Locate the cell with the specified text and output its (X, Y) center coordinate. 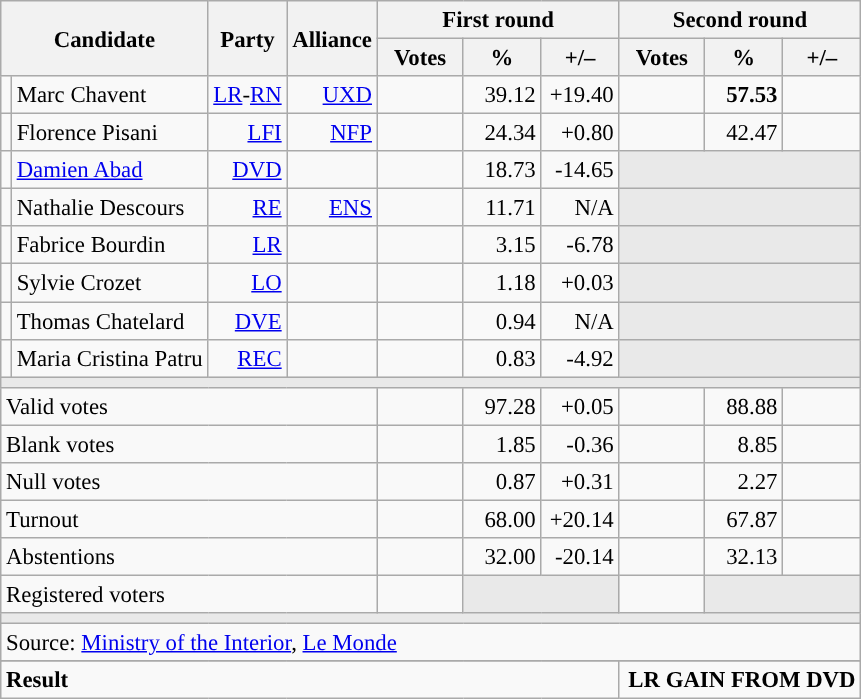
REC (248, 358)
Registered voters (190, 594)
32.13 (744, 557)
+20.14 (580, 519)
Second round (740, 20)
-20.14 (580, 557)
42.47 (744, 133)
57.53 (744, 95)
1.18 (502, 283)
Candidate (104, 38)
68.00 (502, 519)
+0.31 (580, 482)
97.28 (502, 406)
Turnout (190, 519)
+0.05 (580, 406)
Florence Pisani (110, 133)
Thomas Chatelard (110, 321)
39.12 (502, 95)
-4.92 (580, 358)
LFI (248, 133)
0.83 (502, 358)
Abstentions (190, 557)
Damien Abad (110, 170)
Maria Cristina Patru (110, 358)
NFP (332, 133)
DVE (248, 321)
Party (248, 38)
+0.03 (580, 283)
Valid votes (190, 406)
Blank votes (190, 444)
Result (310, 680)
Nathalie Descours (110, 208)
0.87 (502, 482)
2.27 (744, 482)
ENS (332, 208)
+19.40 (580, 95)
Null votes (190, 482)
+0.80 (580, 133)
Source: Ministry of the Interior, Le Monde (431, 643)
Alliance (332, 38)
8.85 (744, 444)
-14.65 (580, 170)
0.94 (502, 321)
3.15 (502, 245)
LR (248, 245)
LO (248, 283)
-0.36 (580, 444)
LR-RN (248, 95)
DVD (248, 170)
Fabrice Bourdin (110, 245)
32.00 (502, 557)
First round (498, 20)
-6.78 (580, 245)
Marc Chavent (110, 95)
1.85 (502, 444)
UXD (332, 95)
18.73 (502, 170)
Sylvie Crozet (110, 283)
LR GAIN FROM DVD (740, 680)
11.71 (502, 208)
24.34 (502, 133)
67.87 (744, 519)
RE (248, 208)
88.88 (744, 406)
